Return the [X, Y] coordinate for the center point of the cell that contains the specified text.  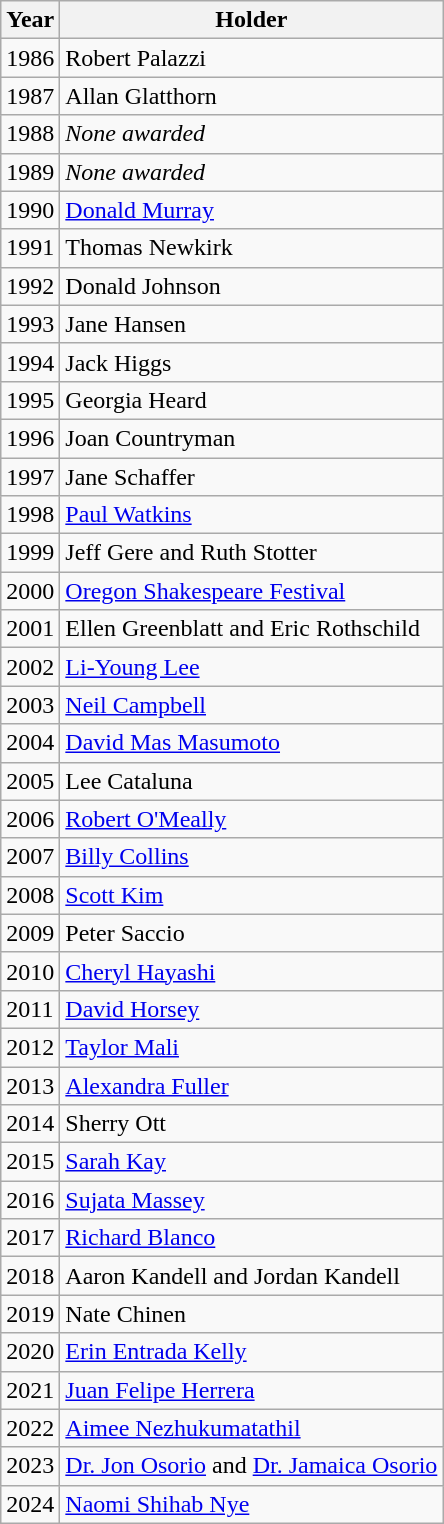
1992 [30, 286]
1986 [30, 58]
David Horsey [252, 1009]
Allan Glatthorn [252, 96]
1996 [30, 438]
1995 [30, 400]
1988 [30, 134]
Li-Young Lee [252, 667]
2018 [30, 1276]
2008 [30, 895]
Holder [252, 20]
Paul Watkins [252, 515]
Donald Murray [252, 210]
2003 [30, 705]
2020 [30, 1352]
2024 [30, 1504]
Cheryl Hayashi [252, 971]
Georgia Heard [252, 400]
Dr. Jon Osorio and Dr. Jamaica Osorio [252, 1466]
1993 [30, 324]
2017 [30, 1238]
2016 [30, 1200]
Donald Johnson [252, 286]
Robert O'Meally [252, 819]
1998 [30, 515]
2015 [30, 1162]
Jack Higgs [252, 362]
2012 [30, 1047]
David Mas Masumoto [252, 743]
2009 [30, 933]
Joan Countryman [252, 438]
Nate Chinen [252, 1314]
1997 [30, 477]
Neil Campbell [252, 705]
1994 [30, 362]
1991 [30, 248]
1989 [30, 172]
Naomi Shihab Nye [252, 1504]
Year [30, 20]
2006 [30, 819]
Peter Saccio [252, 933]
2019 [30, 1314]
Richard Blanco [252, 1238]
2004 [30, 743]
Ellen Greenblatt and Eric Rothschild [252, 629]
2011 [30, 1009]
1999 [30, 553]
1990 [30, 210]
Taylor Mali [252, 1047]
2002 [30, 667]
Jane Hansen [252, 324]
2005 [30, 781]
2010 [30, 971]
Thomas Newkirk [252, 248]
Erin Entrada Kelly [252, 1352]
Aimee Nezhukumatathil [252, 1428]
Aaron Kandell and Jordan Kandell [252, 1276]
2014 [30, 1124]
Lee Cataluna [252, 781]
2021 [30, 1390]
Alexandra Fuller [252, 1085]
1987 [30, 96]
Oregon Shakespeare Festival [252, 591]
Jeff Gere and Ruth Stotter [252, 553]
2007 [30, 857]
Billy Collins [252, 857]
2000 [30, 591]
2023 [30, 1466]
Scott Kim [252, 895]
Robert Palazzi [252, 58]
Sujata Massey [252, 1200]
Sarah Kay [252, 1162]
2001 [30, 629]
Sherry Ott [252, 1124]
2013 [30, 1085]
Juan Felipe Herrera [252, 1390]
Jane Schaffer [252, 477]
2022 [30, 1428]
